Capture the cell that displays the provided text and extract its [X, Y] central coordinate. 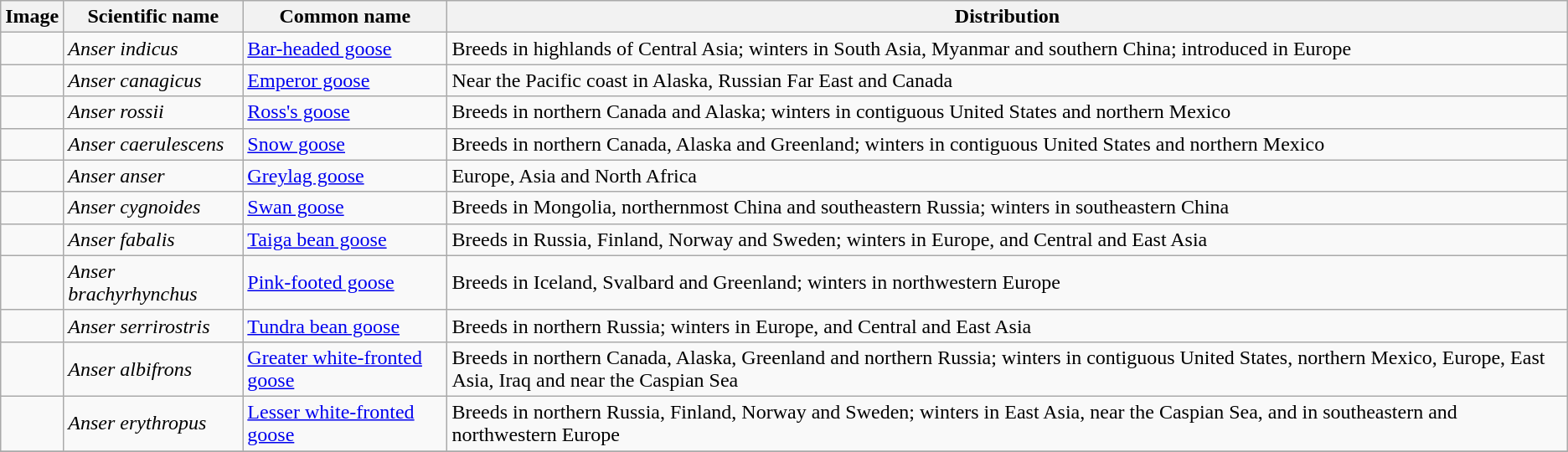
Breeds in highlands of Central Asia; winters in South Asia, Myanmar and southern China; introduced in Europe [1007, 49]
Breeds in northern Canada, Alaska and Greenland; winters in contiguous United States and northern Mexico [1007, 144]
Anser erythropus [153, 424]
Ross's goose [345, 112]
Lesser white-fronted goose [345, 424]
Anser fabalis [153, 239]
Snow goose [345, 144]
Bar-headed goose [345, 49]
Anser cygnoides [153, 208]
Anser caerulescens [153, 144]
Breeds in Russia, Finland, Norway and Sweden; winters in Europe, and Central and East Asia [1007, 239]
Breeds in northern Russia, Finland, Norway and Sweden; winters in East Asia, near the Caspian Sea, and in southeastern and northwestern Europe [1007, 424]
Breeds in northern Russia; winters in Europe, and Central and East Asia [1007, 326]
Anser brachyrhynchus [153, 283]
Greylag goose [345, 176]
Breeds in northern Canada and Alaska; winters in contiguous United States and northern Mexico [1007, 112]
Anser serrirostris [153, 326]
Emperor goose [345, 80]
Image [32, 17]
Common name [345, 17]
Swan goose [345, 208]
Anser anser [153, 176]
Anser indicus [153, 49]
Anser canagicus [153, 80]
Distribution [1007, 17]
Near the Pacific coast in Alaska, Russian Far East and Canada [1007, 80]
Breeds in Iceland, Svalbard and Greenland; winters in northwestern Europe [1007, 283]
Pink-footed goose [345, 283]
Greater white-fronted goose [345, 368]
Europe, Asia and North Africa [1007, 176]
Anser albifrons [153, 368]
Breeds in Mongolia, northernmost China and southeastern Russia; winters in southeastern China [1007, 208]
Taiga bean goose [345, 239]
Anser rossii [153, 112]
Scientific name [153, 17]
Tundra bean goose [345, 326]
